Determine the (X, Y) coordinate at the center of the cell enclosing the given text.  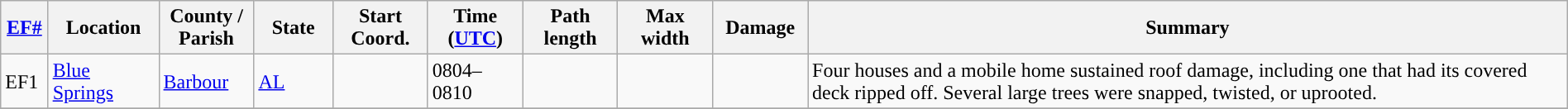
Summary (1188, 28)
Max width (665, 28)
Start Coord. (380, 28)
Damage (761, 28)
Path length (571, 28)
AL (294, 81)
Barbour (207, 81)
Blue Springs (103, 81)
County / Parish (207, 28)
State (294, 28)
Time (UTC) (475, 28)
0804–0810 (475, 81)
EF1 (25, 81)
EF# (25, 28)
Location (103, 28)
